Locate the cell with the specified text and output its [X, Y] center coordinate. 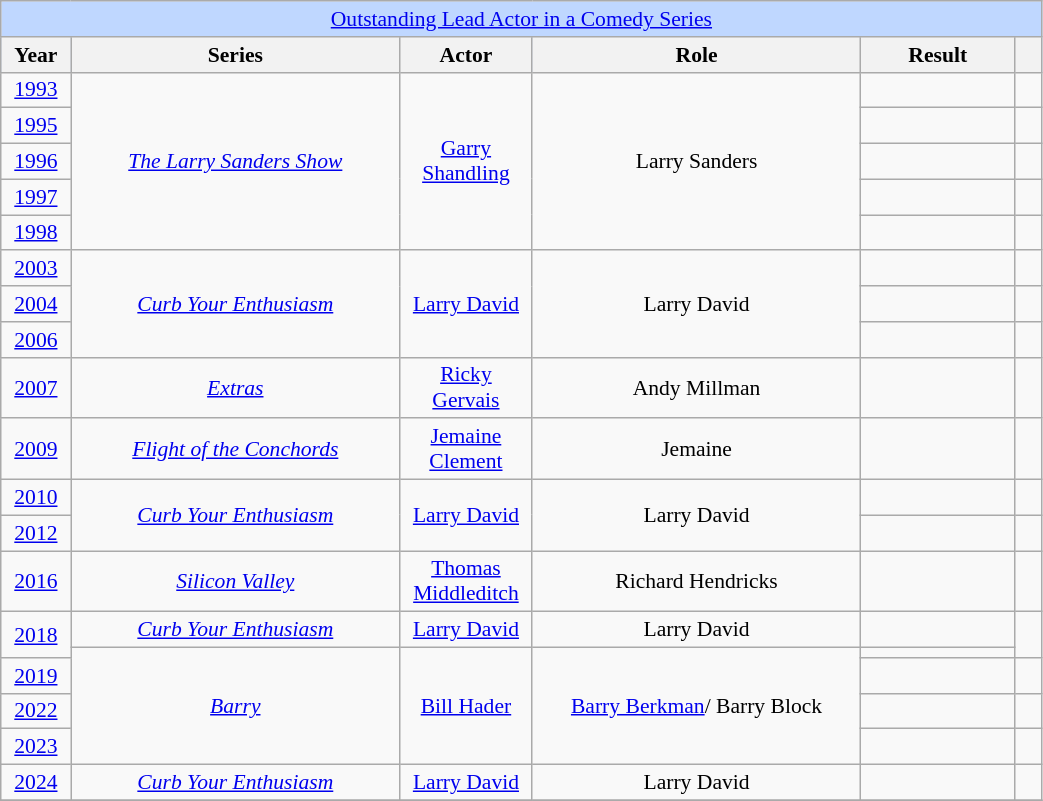
2007 [36, 388]
Andy Millman [696, 388]
2019 [36, 676]
Garry Shandling [466, 161]
2023 [36, 747]
1998 [36, 233]
Extras [236, 388]
Thomas Middleditch [466, 582]
2009 [36, 450]
Ricky Gervais [466, 388]
2012 [36, 533]
Bill Hader [466, 706]
1996 [36, 162]
Silicon Valley [236, 582]
1997 [36, 197]
Outstanding Lead Actor in a Comedy Series [522, 19]
2010 [36, 498]
2004 [36, 304]
The Larry Sanders Show [236, 161]
Flight of the Conchords [236, 450]
2024 [36, 783]
Role [696, 55]
Barry [236, 706]
Richard Hendricks [696, 582]
2016 [36, 582]
Jemaine Clement [466, 450]
1995 [36, 126]
2006 [36, 340]
Barry Berkman/ Barry Block [696, 706]
2003 [36, 269]
2018 [36, 635]
Result [938, 55]
Series [236, 55]
Jemaine [696, 450]
Larry Sanders [696, 161]
Year [36, 55]
Actor [466, 55]
1993 [36, 90]
2022 [36, 711]
